Locate the cell with the specified text and output its (x, y) center coordinate. 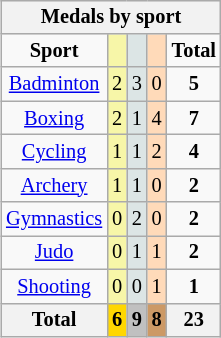
Shooting (54, 286)
3 (137, 84)
9 (137, 320)
6 (117, 320)
Archery (54, 185)
Sport (54, 51)
Gymnastics (54, 219)
7 (194, 118)
Judo (54, 253)
23 (194, 320)
8 (157, 320)
Boxing (54, 118)
Badminton (54, 84)
5 (194, 84)
Medals by sport (111, 17)
Cycling (54, 152)
